Scan for the cell matching the given text and deliver its [X, Y] coordinate at center. 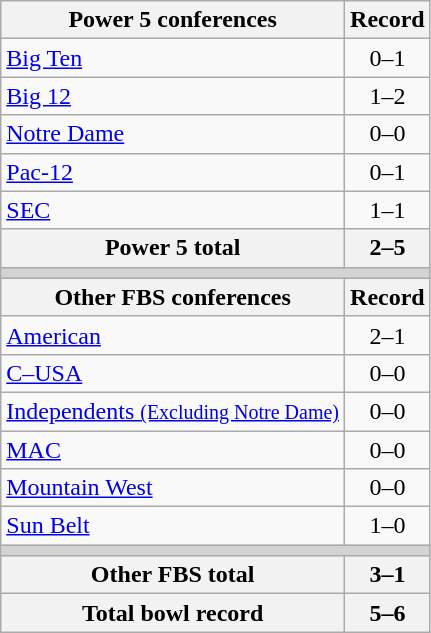
5–6 [388, 613]
Big Ten [173, 58]
Big 12 [173, 96]
Total bowl record [173, 613]
3–1 [388, 575]
American [173, 335]
Other FBS total [173, 575]
Pac-12 [173, 172]
Mountain West [173, 488]
Power 5 conferences [173, 20]
SEC [173, 210]
Notre Dame [173, 134]
1–0 [388, 526]
2–5 [388, 248]
Other FBS conferences [173, 297]
1–2 [388, 96]
Power 5 total [173, 248]
Independents (Excluding Notre Dame) [173, 411]
MAC [173, 449]
C–USA [173, 373]
2–1 [388, 335]
1–1 [388, 210]
Sun Belt [173, 526]
